Detect which cell encompasses the target text, then output its [X, Y] center coordinate. 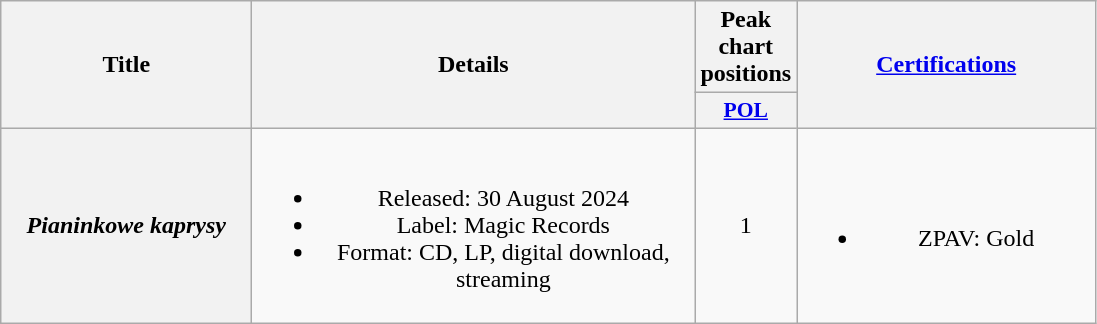
Pianinkowe kaprysy [126, 225]
Details [474, 65]
ZPAV: Gold [946, 225]
Certifications [946, 65]
Peak chart positions [746, 47]
Title [126, 65]
1 [746, 225]
POL [746, 111]
Released: 30 August 2024Label: Magic RecordsFormat: CD, LP, digital download, streaming [474, 225]
